Return [x, y] of the center of cell containing provided text 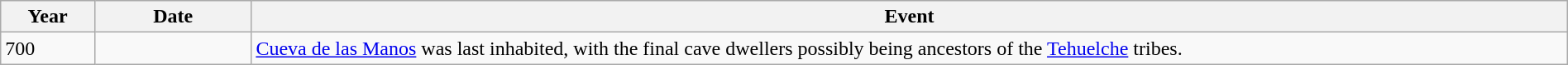
Year [48, 17]
Event [910, 17]
Cueva de las Manos was last inhabited, with the final cave dwellers possibly being ancestors of the Tehuelche tribes. [910, 48]
700 [48, 48]
Date [172, 17]
